Capture the cell that displays the provided text and extract its [x, y] central coordinate. 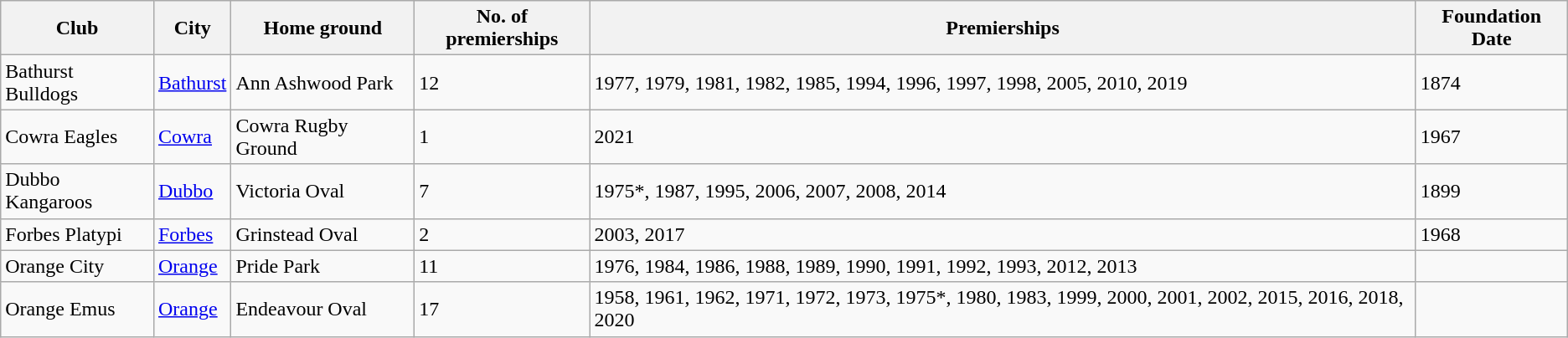
1899 [1491, 191]
7 [503, 191]
1976, 1984, 1986, 1988, 1989, 1990, 1991, 1992, 1993, 2012, 2013 [1003, 266]
Dubbo Kangaroos [77, 191]
Bathurst Bulldogs [77, 82]
Foundation Date [1491, 28]
Pride Park [323, 266]
1 [503, 137]
17 [503, 310]
Club [77, 28]
City [192, 28]
1975*, 1987, 1995, 2006, 2007, 2008, 2014 [1003, 191]
No. of premierships [503, 28]
2003, 2017 [1003, 234]
11 [503, 266]
Grinstead Oval [323, 234]
Orange Emus [77, 310]
Cowra Rugby Ground [323, 137]
Orange City [77, 266]
1958, 1961, 1962, 1971, 1972, 1973, 1975*, 1980, 1983, 1999, 2000, 2001, 2002, 2015, 2016, 2018, 2020 [1003, 310]
2 [503, 234]
Cowra [192, 137]
Bathurst [192, 82]
Forbes Platypi [77, 234]
Victoria Oval [323, 191]
1977, 1979, 1981, 1982, 1985, 1994, 1996, 1997, 1998, 2005, 2010, 2019 [1003, 82]
Premierships [1003, 28]
1968 [1491, 234]
2021 [1003, 137]
Ann Ashwood Park [323, 82]
Cowra Eagles [77, 137]
Home ground [323, 28]
Endeavour Oval [323, 310]
1967 [1491, 137]
12 [503, 82]
Forbes [192, 234]
Dubbo [192, 191]
1874 [1491, 82]
